Pinpoint the cell where the given text exists, returning its [x, y] midpoint coordinate. 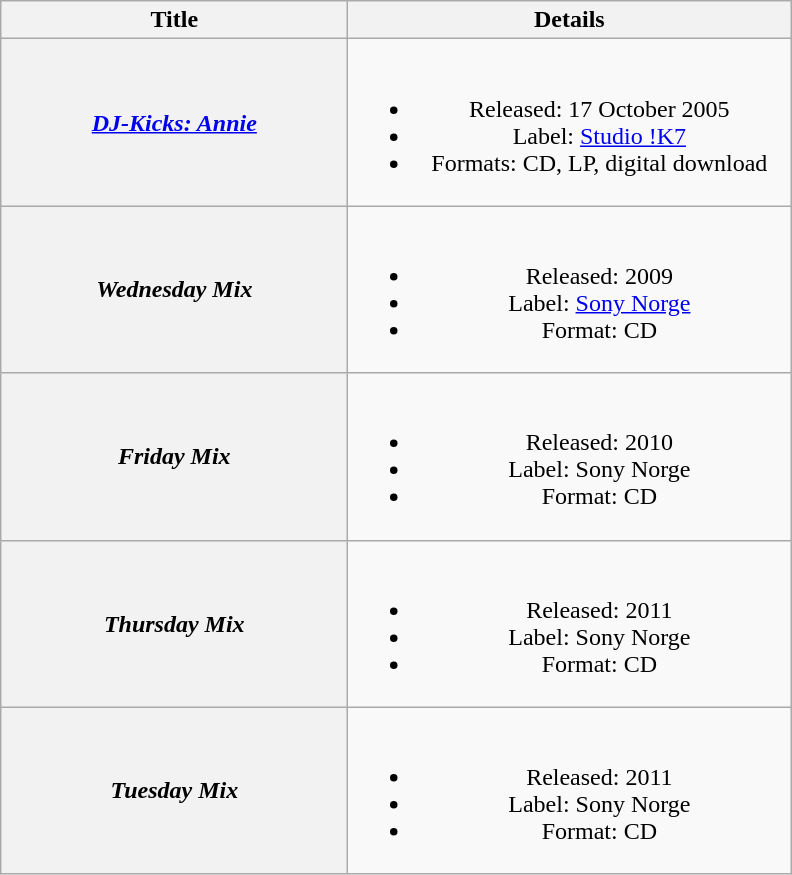
Details [570, 20]
Title [174, 20]
Released: 2009Label: Sony NorgeFormat: CD [570, 290]
Released: 17 October 2005Label: Studio !K7Formats: CD, LP, digital download [570, 122]
Thursday Mix [174, 624]
Friday Mix [174, 456]
DJ-Kicks: Annie [174, 122]
Tuesday Mix [174, 790]
Wednesday Mix [174, 290]
Released: 2010Label: Sony NorgeFormat: CD [570, 456]
